From the cell containing the given text, extract its center point as [x, y] coordinate. 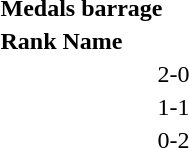
Name [92, 41]
